Scan for the cell matching the given text and deliver its (X, Y) coordinate at center. 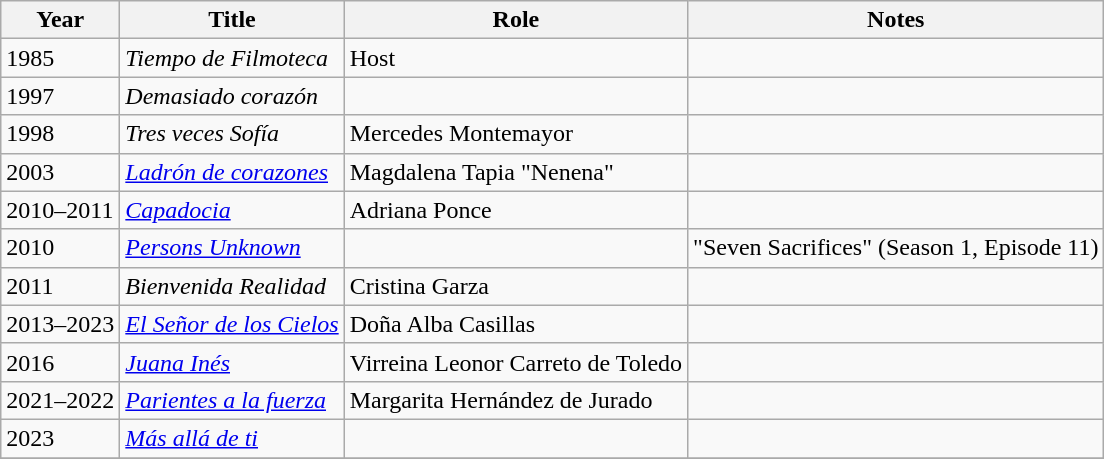
2021–2022 (60, 400)
Tres veces Sofía (232, 134)
2016 (60, 362)
Role (516, 20)
2010 (60, 248)
Tiempo de Filmoteca (232, 58)
Doña Alba Casillas (516, 324)
2023 (60, 438)
2003 (60, 172)
Bienvenida Realidad (232, 286)
Title (232, 20)
2011 (60, 286)
2013–2023 (60, 324)
Host (516, 58)
Year (60, 20)
2010–2011 (60, 210)
Magdalena Tapia "Nenena" (516, 172)
Notes (896, 20)
Adriana Ponce (516, 210)
Persons Unknown (232, 248)
Parientes a la fuerza (232, 400)
Capadocia (232, 210)
Virreina Leonor Carreto de Toledo (516, 362)
1998 (60, 134)
Juana Inés (232, 362)
Más allá de ti (232, 438)
Margarita Hernández de Jurado (516, 400)
El Señor de los Cielos (232, 324)
1985 (60, 58)
Ladrón de corazones (232, 172)
Mercedes Montemayor (516, 134)
Cristina Garza (516, 286)
1997 (60, 96)
"Seven Sacrifices" (Season 1, Episode 11) (896, 248)
Demasiado corazón (232, 96)
